Locate the cell with the specified text and output its [X, Y] center coordinate. 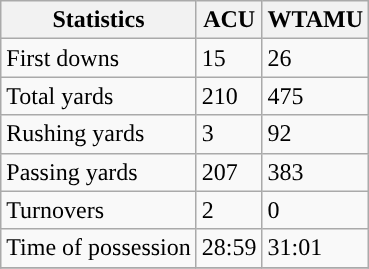
92 [316, 134]
26 [316, 58]
Time of possession [99, 248]
WTAMU [316, 20]
3 [229, 134]
15 [229, 58]
Total yards [99, 96]
28:59 [229, 248]
Passing yards [99, 172]
Rushing yards [99, 134]
First downs [99, 58]
Turnovers [99, 210]
0 [316, 210]
475 [316, 96]
Statistics [99, 20]
2 [229, 210]
31:01 [316, 248]
383 [316, 172]
207 [229, 172]
210 [229, 96]
ACU [229, 20]
